Determine the [x, y] coordinate at the center of the cell enclosing the given text.  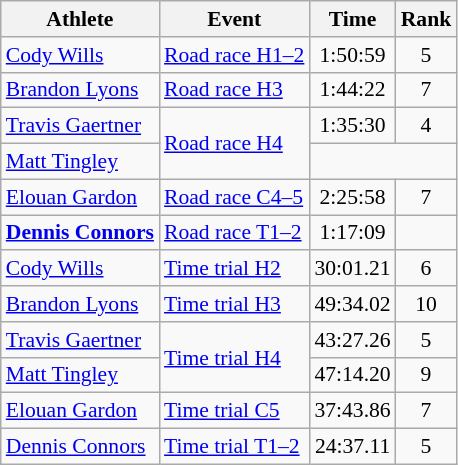
24:37.11 [352, 447]
1:50:59 [352, 55]
Road race H4 [234, 144]
Time trial H4 [234, 358]
Time trial C5 [234, 411]
Road race T1–2 [234, 233]
Road race H1–2 [234, 55]
49:34.02 [352, 304]
9 [426, 375]
1:17:09 [352, 233]
Time trial T1–2 [234, 447]
Time [352, 19]
30:01.21 [352, 269]
Event [234, 19]
Time trial H2 [234, 269]
Road race C4–5 [234, 197]
43:27.26 [352, 340]
Time trial H3 [234, 304]
Rank [426, 19]
1:35:30 [352, 126]
10 [426, 304]
37:43.86 [352, 411]
6 [426, 269]
47:14.20 [352, 375]
4 [426, 126]
2:25:58 [352, 197]
Athlete [80, 19]
1:44:22 [352, 90]
Road race H3 [234, 90]
